Capture the cell that displays the provided text and extract its [X, Y] central coordinate. 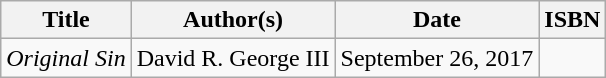
Original Sin [66, 58]
ISBN [572, 20]
September 26, 2017 [437, 58]
David R. George III [233, 58]
Title [66, 20]
Date [437, 20]
Author(s) [233, 20]
